Return the (X, Y) coordinate for the center point of the cell that contains the specified text.  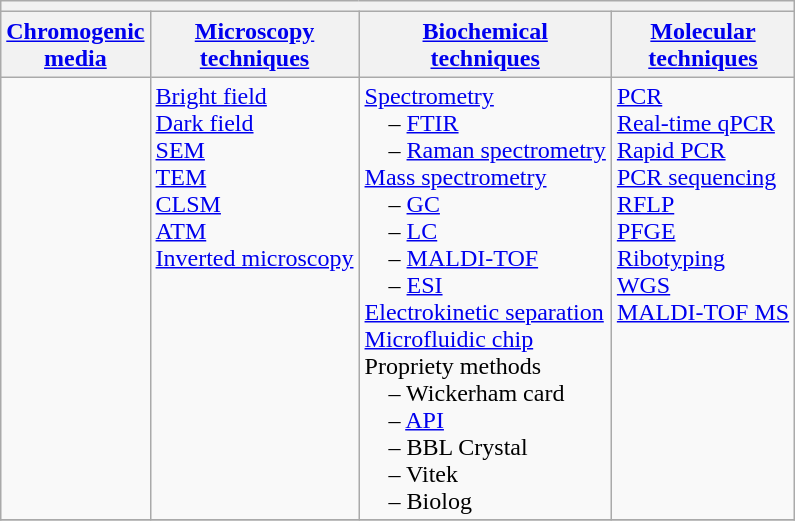
Bright fieldDark fieldSEMTEMCLSMATMInverted microscopy (254, 298)
Biochemicaltechniques (485, 44)
Moleculartechniques (702, 44)
Chromogenicmedia (76, 44)
PCRReal-time qPCRRapid PCRPCR sequencingRFLPPFGERibotypingWGSMALDI-TOF MS (702, 298)
Microscopytechniques (254, 44)
